For the text-containing cell, return its midpoint in (X, Y) coordinate format. 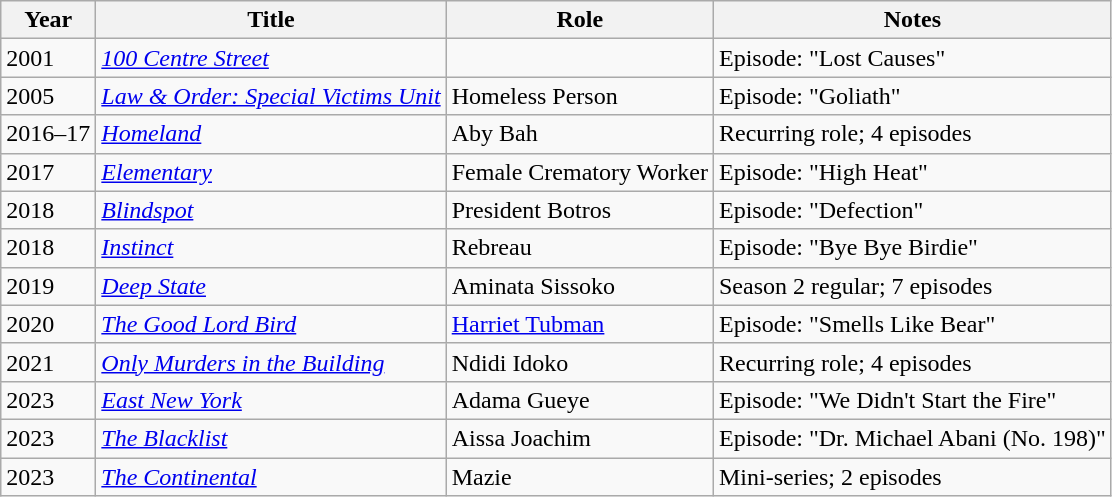
Episode: "Dr. Michael Abani (No. 198)" (912, 438)
Ndidi Idoko (580, 362)
Homeland (271, 134)
Harriet Tubman (580, 324)
The Continental (271, 477)
Aissa Joachim (580, 438)
Instinct (271, 248)
Episode: "Smells Like Bear" (912, 324)
Episode: "We Didn't Start the Fire" (912, 400)
Rebreau (580, 248)
Role (580, 20)
2017 (48, 172)
Year (48, 20)
2020 (48, 324)
Female Crematory Worker (580, 172)
Mazie (580, 477)
Blindspot (271, 210)
Law & Order: Special Victims Unit (271, 96)
The Good Lord Bird (271, 324)
Mini-series; 2 episodes (912, 477)
The Blacklist (271, 438)
2019 (48, 286)
Episode: "Defection" (912, 210)
Episode: "Lost Causes" (912, 58)
Only Murders in the Building (271, 362)
2016–17 (48, 134)
Episode: "Bye Bye Birdie" (912, 248)
Episode: "Goliath" (912, 96)
Notes (912, 20)
Aby Bah (580, 134)
Homeless Person (580, 96)
2001 (48, 58)
Title (271, 20)
2021 (48, 362)
President Botros (580, 210)
East New York (271, 400)
2005 (48, 96)
Deep State (271, 286)
Episode: "High Heat" (912, 172)
Elementary (271, 172)
Adama Gueye (580, 400)
100 Centre Street (271, 58)
Aminata Sissoko (580, 286)
Season 2 regular; 7 episodes (912, 286)
